Provide the [X, Y] coordinate of the cell's center where the given text is located.  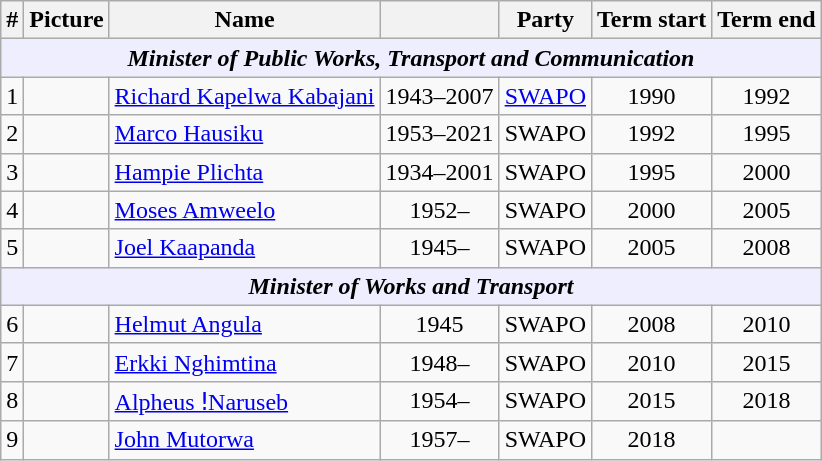
1990 [652, 96]
Minister of Public Works, Transport and Communication [411, 58]
4 [12, 210]
Joel Kaapanda [244, 248]
Erkki Nghimtina [244, 362]
Marco Hausiku [244, 134]
2 [12, 134]
5 [12, 248]
Hampie Plichta [244, 172]
1957– [440, 440]
Term end [767, 20]
1948– [440, 362]
1953–2021 [440, 134]
1934–2001 [440, 172]
3 [12, 172]
1952– [440, 210]
Term start [652, 20]
Richard Kapelwa Kabajani [244, 96]
1 [12, 96]
1954– [440, 401]
1943–2007 [440, 96]
Name [244, 20]
John Mutorwa [244, 440]
6 [12, 324]
Helmut Angula [244, 324]
8 [12, 401]
# [12, 20]
7 [12, 362]
1945– [440, 248]
Picture [66, 20]
9 [12, 440]
Minister of Works and Transport [411, 286]
Alpheus ǃNaruseb [244, 401]
1945 [440, 324]
Party [545, 20]
Moses Amweelo [244, 210]
